Provide the (x, y) coordinate of the cell's center where the given text is located.  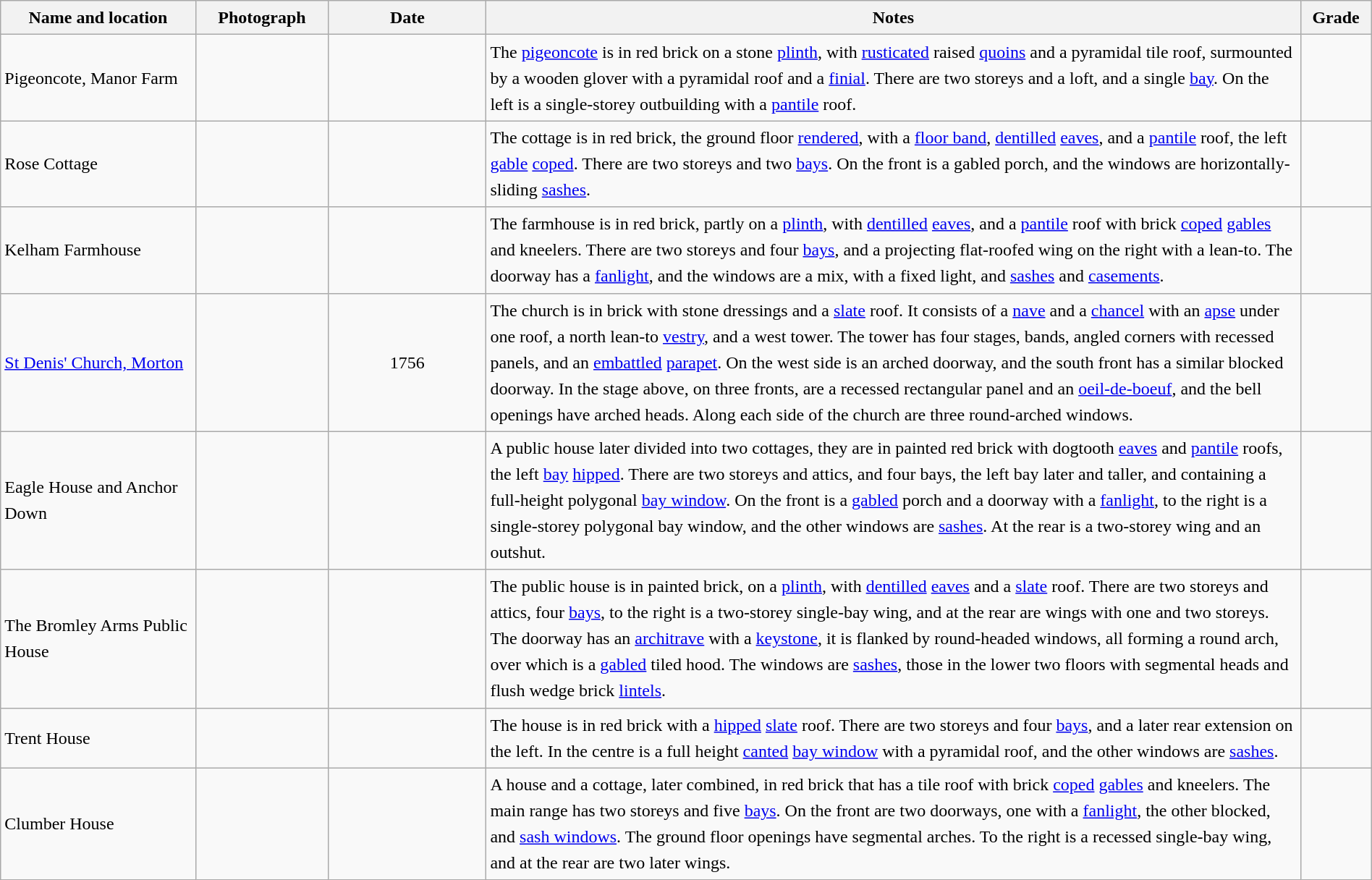
Rose Cottage (98, 164)
Pigeoncote, Manor Farm (98, 78)
Trent House (98, 738)
Kelham Farmhouse (98, 250)
The Bromley Arms Public House (98, 638)
1756 (407, 362)
Clumber House (98, 824)
Name and location (98, 17)
Photograph (262, 17)
Notes (893, 17)
St Denis' Church, Morton (98, 362)
Grade (1336, 17)
Eagle House and Anchor Down (98, 501)
Date (407, 17)
